Search for the cell housing the specified text and yield its [x, y] center coordinate. 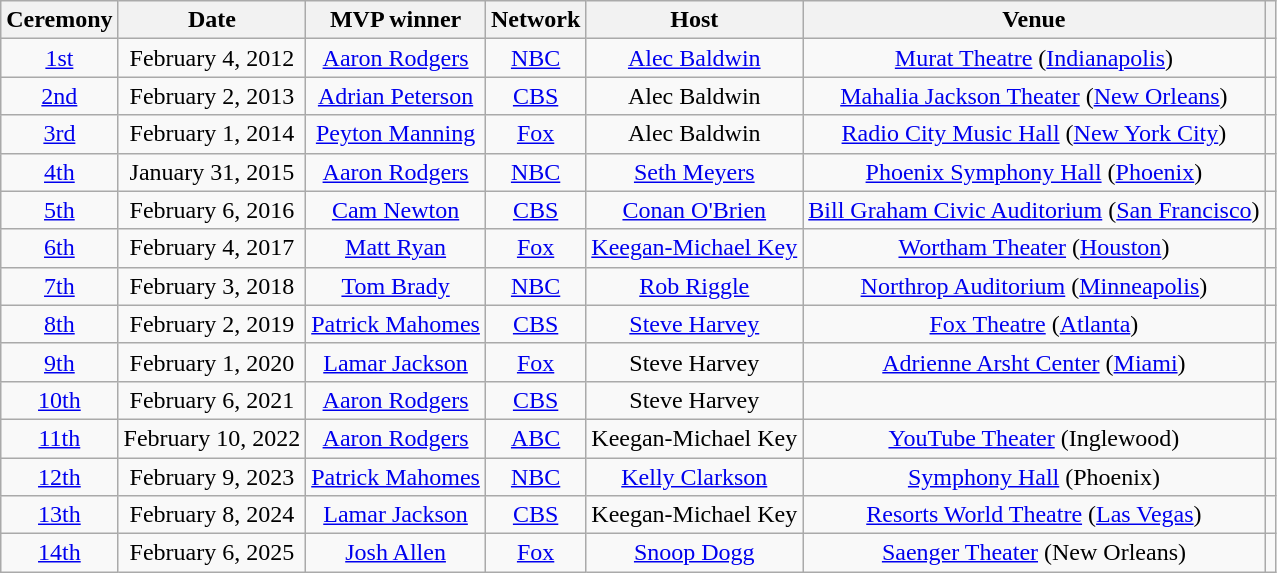
February 4, 2012 [212, 58]
Peyton Manning [396, 134]
4th [60, 172]
Fox Theatre (Atlanta) [1034, 324]
February 6, 2025 [212, 553]
10th [60, 400]
Tom Brady [396, 286]
Bill Graham Civic Auditorium (San Francisco) [1034, 210]
14th [60, 553]
February 10, 2022 [212, 438]
Adrienne Arsht Center (Miami) [1034, 362]
January 31, 2015 [212, 172]
February 6, 2016 [212, 210]
February 3, 2018 [212, 286]
Cam Newton [396, 210]
February 1, 2014 [212, 134]
Rob Riggle [694, 286]
Adrian Peterson [396, 96]
Radio City Music Hall (New York City) [1034, 134]
February 1, 2020 [212, 362]
ABC [535, 438]
6th [60, 248]
February 9, 2023 [212, 477]
MVP winner [396, 20]
Wortham Theater (Houston) [1034, 248]
Symphony Hall (Phoenix) [1034, 477]
Seth Meyers [694, 172]
February 6, 2021 [212, 400]
YouTube Theater (Inglewood) [1034, 438]
Kelly Clarkson [694, 477]
3rd [60, 134]
February 2, 2013 [212, 96]
Host [694, 20]
Date [212, 20]
8th [60, 324]
Josh Allen [396, 553]
Ceremony [60, 20]
Resorts World Theatre (Las Vegas) [1034, 515]
2nd [60, 96]
Matt Ryan [396, 248]
Northrop Auditorium (Minneapolis) [1034, 286]
Phoenix Symphony Hall (Phoenix) [1034, 172]
Venue [1034, 20]
Network [535, 20]
1st [60, 58]
February 4, 2017 [212, 248]
Snoop Dogg [694, 553]
Murat Theatre (Indianapolis) [1034, 58]
9th [60, 362]
12th [60, 477]
Saenger Theater (New Orleans) [1034, 553]
7th [60, 286]
13th [60, 515]
11th [60, 438]
5th [60, 210]
February 8, 2024 [212, 515]
February 2, 2019 [212, 324]
Mahalia Jackson Theater (New Orleans) [1034, 96]
Conan O'Brien [694, 210]
